Return the [X, Y] coordinate for the center point of the cell that contains the specified text.  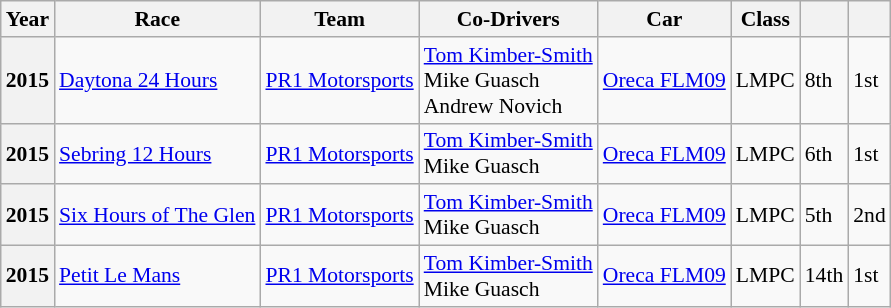
5th [824, 216]
14th [824, 276]
8th [824, 80]
Race [157, 19]
Car [664, 19]
Team [339, 19]
Class [766, 19]
Sebring 12 Hours [157, 154]
Daytona 24 Hours [157, 80]
Co-Drivers [508, 19]
Six Hours of The Glen [157, 216]
Tom Kimber-Smith Mike Guasch Andrew Novich [508, 80]
2nd [870, 216]
Petit Le Mans [157, 276]
6th [824, 154]
Year [28, 19]
